Detect which cell encompasses the target text, then output its (X, Y) center coordinate. 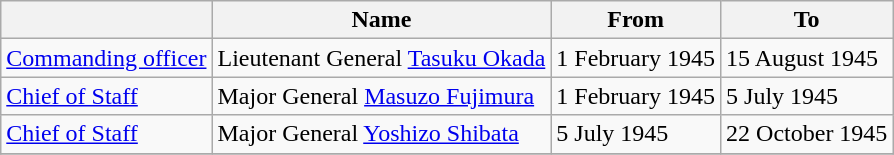
From (636, 20)
Major General Masuzo Fujimura (382, 96)
Commanding officer (106, 58)
22 October 1945 (807, 134)
15 August 1945 (807, 58)
Lieutenant General Tasuku Okada (382, 58)
Major General Yoshizo Shibata (382, 134)
To (807, 20)
Name (382, 20)
